Return the [X, Y] coordinate for the center point of the cell that contains the specified text.  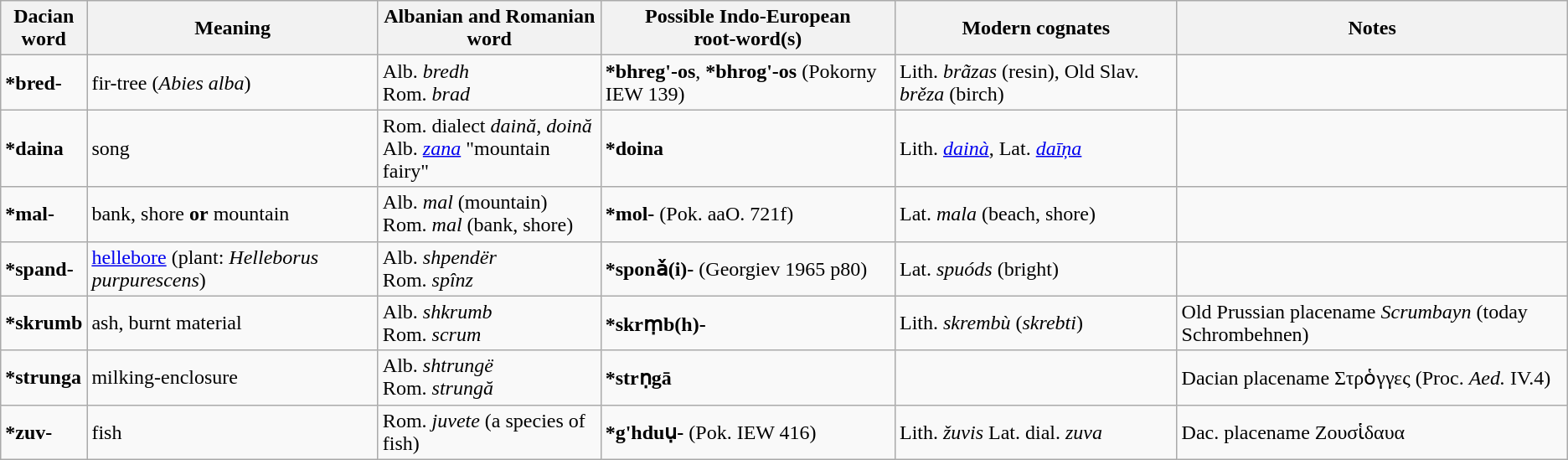
*bhreg'-os, *bhrog'-os (Pokorny IEW 139) [747, 82]
fish [233, 432]
Lat. mala (beach, shore) [1035, 214]
Possible Indo-Europeanroot-word(s) [747, 28]
Old Prussian placename Scrumbayn (today Schrombehnen) [1372, 323]
Dacianword [44, 28]
hellebore (plant: Helleborus purpurescens) [233, 268]
Rom. juvete (a species of fish) [489, 432]
Dac. placename Ζουσἱδαυα [1372, 432]
Modern cognates [1035, 28]
Lith. žuvis Lat. dial. zuva [1035, 432]
*sponǎ(i)- (Georgiev 1965 p80) [747, 268]
*skrṃb(h)- [747, 323]
*strunga [44, 377]
Notes [1372, 28]
Lith. dainà, Lat. daīņa [1035, 148]
Dacian placename Στρὁγγες (Proc. Aed. IV.4) [1372, 377]
Rom. dialect daină, doinăAlb. zana "mountain fairy" [489, 148]
Lith. brãzas (resin), Old Slav. brěza (birch) [1035, 82]
*bred- [44, 82]
song [233, 148]
Alb. bredhRom. brad [489, 82]
Alb. shkrumbRom. scrum [489, 323]
*g'hduụ- (Pok. IEW 416) [747, 432]
Alb. shtrungëRom. strungă [489, 377]
*strṇgā [747, 377]
fir-tree (Abies alba) [233, 82]
milking-enclosure [233, 377]
*daina [44, 148]
Alb. shpendërRom. spînz [489, 268]
*skrumb [44, 323]
Alb. mal (mountain)Rom. mal (bank, shore) [489, 214]
Lat. spuóds (bright) [1035, 268]
*mal- [44, 214]
ash, burnt material [233, 323]
bank, shore or mountain [233, 214]
*doina [747, 148]
*zuv- [44, 432]
Lith. skrembù (skrebti) [1035, 323]
*spand- [44, 268]
Meaning [233, 28]
*mol- (Pok. aaO. 721f) [747, 214]
Albanian and Romanian word [489, 28]
